Identify which cell holds the provided text, then report its [x, y] central coordinate. 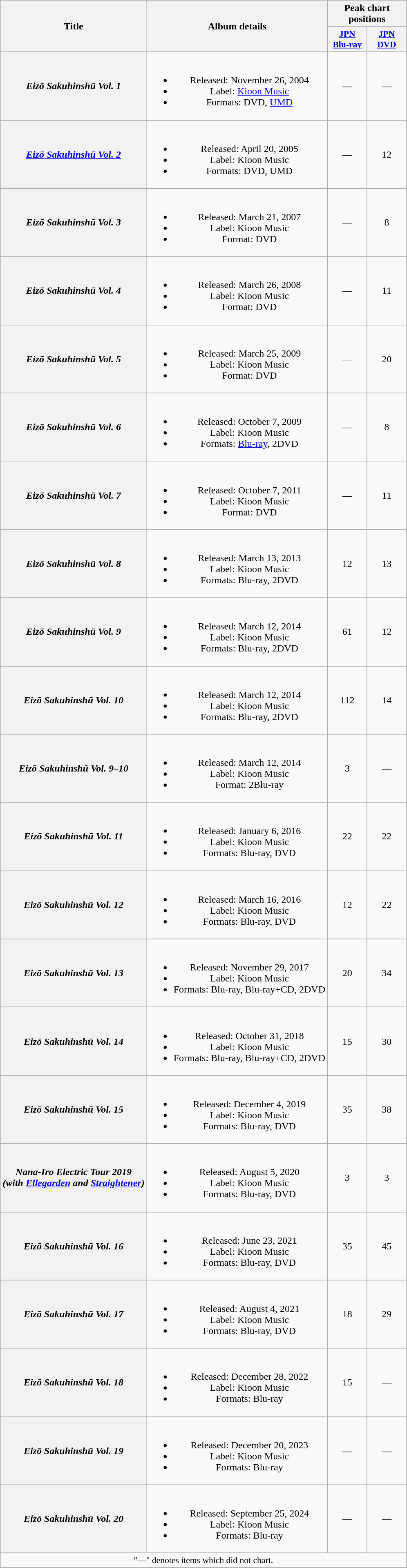
Peak chart positions [367, 14]
Eizō Sakuhinshū Vol. 16 [74, 1246]
38 [387, 1109]
Released: March 13, 2013Label: Kioon MusicFormats: Blu-ray, 2DVD [237, 564]
30 [387, 1042]
Released: October 31, 2018Label: Kioon MusicFormats: Blu-ray, Blu-ray+CD, 2DVD [237, 1042]
Released: September 25, 2024Label: Kioon MusicFormats: Blu-ray [237, 1519]
Eizō Sakuhinshū Vol. 12 [74, 905]
Eizō Sakuhinshū Vol. 9–10 [74, 769]
Nana-Iro Electric Tour 2019(with Ellegarden and Straightener) [74, 1178]
14 [387, 700]
29 [387, 1314]
JPNDVD [387, 39]
Eizō Sakuhinshū Vol. 17 [74, 1314]
Released: March 21, 2007Label: Kioon MusicFormat: DVD [237, 222]
JPNBlu-ray [347, 39]
Eizō Sakuhinshū Vol. 15 [74, 1109]
Released: June 23, 2021Label: Kioon MusicFormats: Blu-ray, DVD [237, 1246]
Eizō Sakuhinshū Vol. 18 [74, 1382]
Eizō Sakuhinshū Vol. 7 [74, 495]
Eizō Sakuhinshū Vol. 3 [74, 222]
18 [347, 1314]
Released: January 6, 2016Label: Kioon MusicFormats: Blu-ray, DVD [237, 836]
Released: December 4, 2019Label: Kioon MusicFormats: Blu-ray, DVD [237, 1109]
Eizō Sakuhinshū Vol. 6 [74, 427]
Eizō Sakuhinshū Vol. 13 [74, 973]
Eizō Sakuhinshū Vol. 8 [74, 564]
Released: April 20, 2005Label: Kioon MusicFormats: DVD, UMD [237, 154]
112 [347, 700]
Released: November 26, 2004Label: Kioon MusicFormats: DVD, UMD [237, 86]
Title [74, 26]
Eizō Sakuhinshū Vol. 2 [74, 154]
Released: October 7, 2009Label: Kioon MusicFormats: Blu-ray, 2DVD [237, 427]
Eizō Sakuhinshū Vol. 9 [74, 631]
Released: November 29, 2017Label: Kioon MusicFormats: Blu-ray, Blu-ray+CD, 2DVD [237, 973]
Eizō Sakuhinshū Vol. 19 [74, 1451]
Eizō Sakuhinshū Vol. 14 [74, 1042]
Eizō Sakuhinshū Vol. 11 [74, 836]
Released: March 26, 2008Label: Kioon MusicFormat: DVD [237, 291]
Released: December 28, 2022Label: Kioon MusicFormats: Blu-ray [237, 1382]
Released: October 7, 2011Label: Kioon MusicFormat: DVD [237, 495]
Released: December 20, 2023Label: Kioon MusicFormats: Blu-ray [237, 1451]
13 [387, 564]
34 [387, 973]
Eizō Sakuhinshū Vol. 4 [74, 291]
Released: March 12, 2014Label: Kioon MusicFormat: 2Blu-ray [237, 769]
Eizō Sakuhinshū Vol. 1 [74, 86]
"—" denotes items which did not chart. [203, 1560]
Eizō Sakuhinshū Vol. 20 [74, 1519]
61 [347, 631]
Released: August 5, 2020Label: Kioon MusicFormats: Blu-ray, DVD [237, 1178]
Eizō Sakuhinshū Vol. 10 [74, 700]
Album details [237, 26]
Released: March 25, 2009Label: Kioon MusicFormat: DVD [237, 359]
45 [387, 1246]
Released: March 16, 2016Label: Kioon MusicFormats: Blu-ray, DVD [237, 905]
Eizō Sakuhinshū Vol. 5 [74, 359]
Released: August 4, 2021Label: Kioon MusicFormats: Blu-ray, DVD [237, 1314]
